From the cell containing the given text, extract its center point as [X, Y] coordinate. 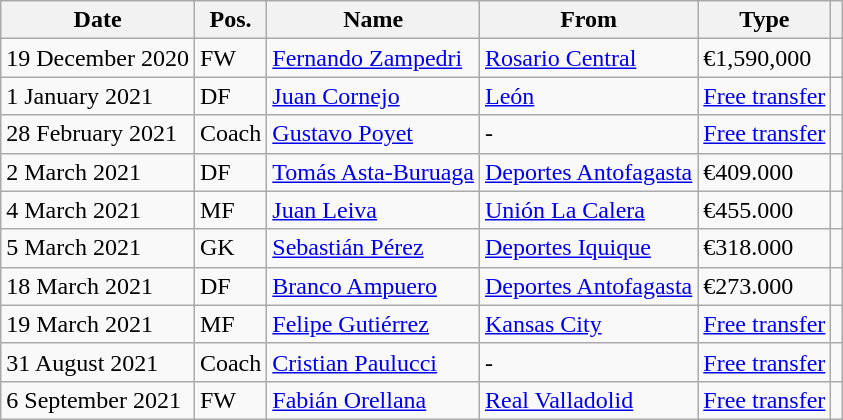
6 September 2021 [98, 400]
Sebastián Pérez [374, 248]
4 March 2021 [98, 210]
Tomás Asta-Buruaga [374, 172]
19 December 2020 [98, 58]
31 August 2021 [98, 362]
Fabián Orellana [374, 400]
From [588, 20]
Rosario Central [588, 58]
León [588, 96]
€273.000 [764, 286]
Kansas City [588, 324]
Pos. [230, 20]
18 March 2021 [98, 286]
€409.000 [764, 172]
Real Valladolid [588, 400]
Unión La Calera [588, 210]
Felipe Gutiérrez [374, 324]
5 March 2021 [98, 248]
Date [98, 20]
Branco Ampuero [374, 286]
€318.000 [764, 248]
€1,590,000 [764, 58]
Fernando Zampedri [374, 58]
Name [374, 20]
2 March 2021 [98, 172]
Deportes Iquique [588, 248]
Type [764, 20]
GK [230, 248]
1 January 2021 [98, 96]
€455.000 [764, 210]
Juan Leiva [374, 210]
Juan Cornejo [374, 96]
19 March 2021 [98, 324]
28 February 2021 [98, 134]
Gustavo Poyet [374, 134]
Cristian Paulucci [374, 362]
